Extract the (X, Y) coordinate from the center of the cell holding the provided text.  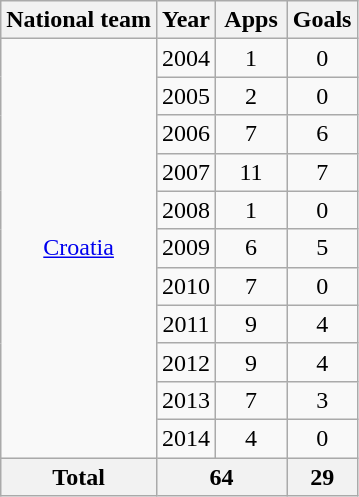
2005 (186, 96)
Total (79, 477)
11 (252, 172)
64 (221, 477)
29 (322, 477)
2008 (186, 210)
2006 (186, 134)
2 (252, 96)
Goals (322, 20)
2013 (186, 400)
2011 (186, 324)
Apps (252, 20)
3 (322, 400)
Year (186, 20)
2004 (186, 58)
2007 (186, 172)
National team (79, 20)
Croatia (79, 248)
2012 (186, 362)
2009 (186, 248)
5 (322, 248)
2010 (186, 286)
2014 (186, 438)
